Detect which cell encompasses the target text, then output its [x, y] center coordinate. 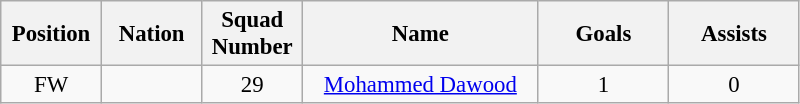
FW [52, 85]
Position [52, 34]
Nation [152, 34]
Mohammed Dawood [421, 85]
Name [421, 34]
Squad Number [252, 34]
Assists [734, 34]
Goals [604, 34]
1 [604, 85]
0 [734, 85]
29 [252, 85]
